Provide the (X, Y) coordinate of the cell's center where the given text is located.  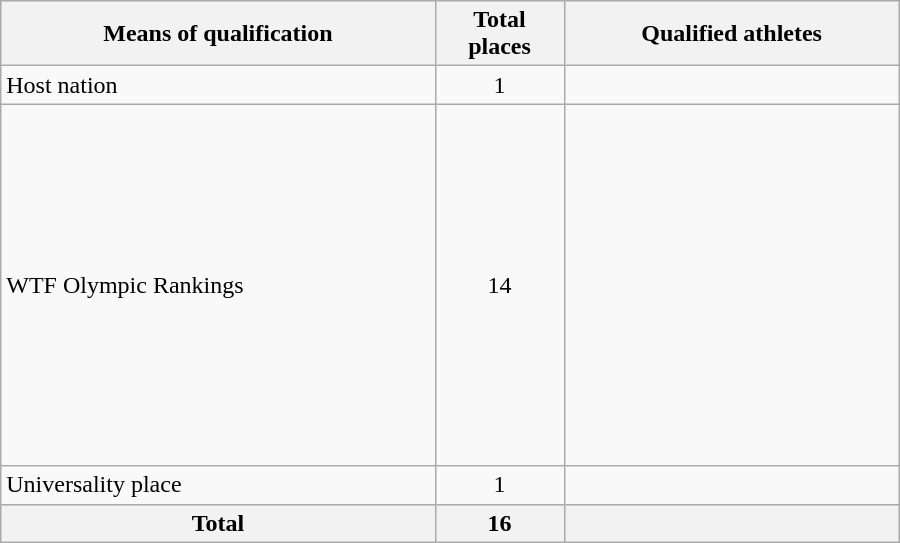
Universality place (218, 485)
Means of qualification (218, 34)
Total (218, 523)
Host nation (218, 85)
WTF Olympic Rankings (218, 285)
14 (500, 285)
16 (500, 523)
Totalplaces (500, 34)
Qualified athletes (732, 34)
